Locate the cell with the specified text and output its [X, Y] center coordinate. 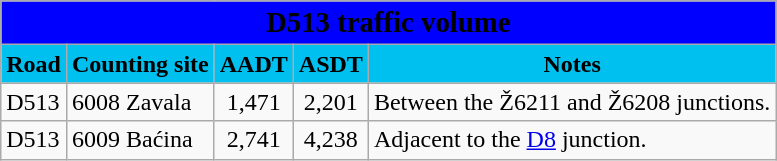
2,201 [330, 102]
6009 Baćina [140, 140]
4,238 [330, 140]
ASDT [330, 64]
AADT [254, 64]
1,471 [254, 102]
Adjacent to the D8 junction. [572, 140]
6008 Zavala [140, 102]
2,741 [254, 140]
Counting site [140, 64]
Notes [572, 64]
D513 traffic volume [388, 23]
Road [34, 64]
Between the Ž6211 and Ž6208 junctions. [572, 102]
